Capture the cell that displays the provided text and extract its [X, Y] central coordinate. 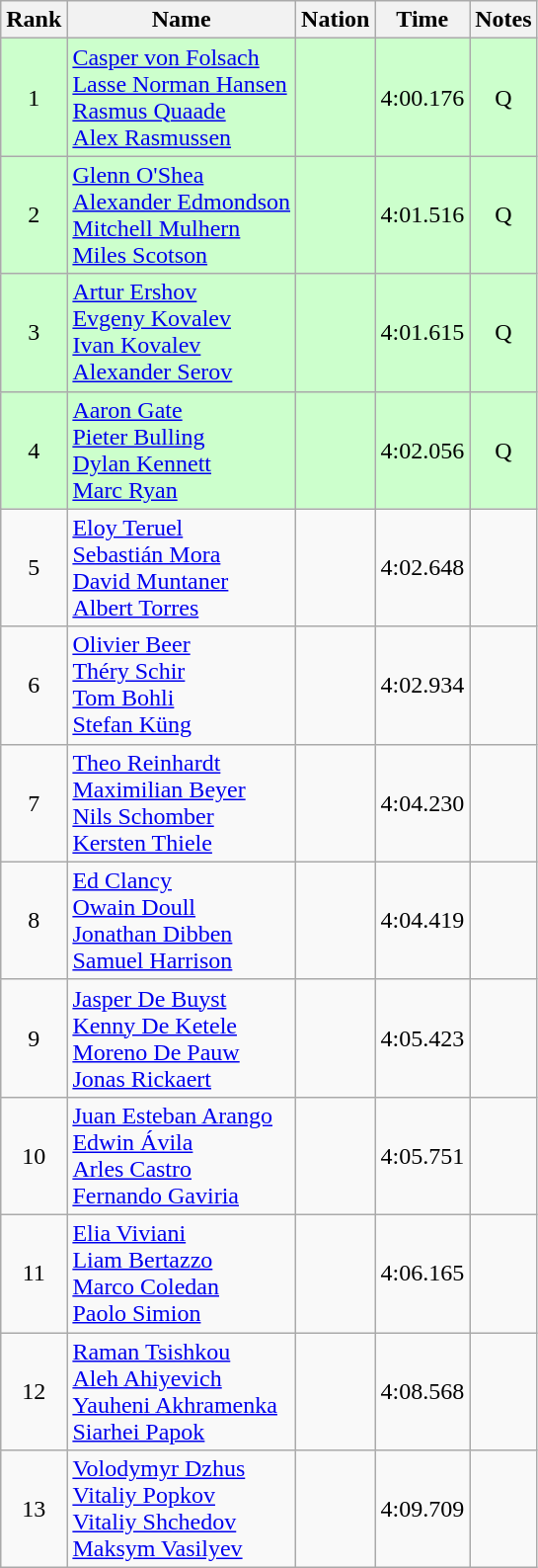
8 [34, 921]
Olivier BeerThéry SchirTom BohliStefan Küng [182, 686]
4:05.423 [423, 1037]
13 [34, 1510]
4:02.934 [423, 686]
Theo ReinhardtMaximilian BeyerNils SchomberKersten Thiele [182, 802]
12 [34, 1391]
Elia VivianiLiam BertazzoMarco ColedanPaolo Simion [182, 1273]
2 [34, 215]
4:01.516 [423, 215]
Rank [34, 20]
Volodymyr DzhusVitaliy PopkovVitaliy ShchedovMaksym Vasilyev [182, 1510]
4:04.230 [423, 802]
Jasper De BuystKenny De KeteleMoreno De PauwJonas Rickaert [182, 1037]
Juan Esteban ArangoEdwin ÁvilaArles CastroFernando Gaviria [182, 1156]
Eloy TeruelSebastián MoraDavid MuntanerAlbert Torres [182, 567]
10 [34, 1156]
Time [423, 20]
5 [34, 567]
4:09.709 [423, 1510]
Glenn O'SheaAlexander EdmondsonMitchell MulhernMiles Scotson [182, 215]
4:08.568 [423, 1391]
4:06.165 [423, 1273]
4:04.419 [423, 921]
4:02.056 [423, 451]
4:02.648 [423, 567]
4:05.751 [423, 1156]
Ed ClancyOwain DoullJonathan DibbenSamuel Harrison [182, 921]
Artur ErshovEvgeny KovalevIvan KovalevAlexander Serov [182, 332]
Notes [503, 20]
Aaron GatePieter BullingDylan KennettMarc Ryan [182, 451]
11 [34, 1273]
Raman TsishkouAleh AhiyevichYauheni AkhramenkaSiarhei Papok [182, 1391]
1 [34, 97]
4:00.176 [423, 97]
7 [34, 802]
9 [34, 1037]
Casper von FolsachLasse Norman HansenRasmus QuaadeAlex Rasmussen [182, 97]
4 [34, 451]
Name [182, 20]
3 [34, 332]
4:01.615 [423, 332]
Nation [336, 20]
6 [34, 686]
